Search for the cell housing the specified text and yield its (x, y) center coordinate. 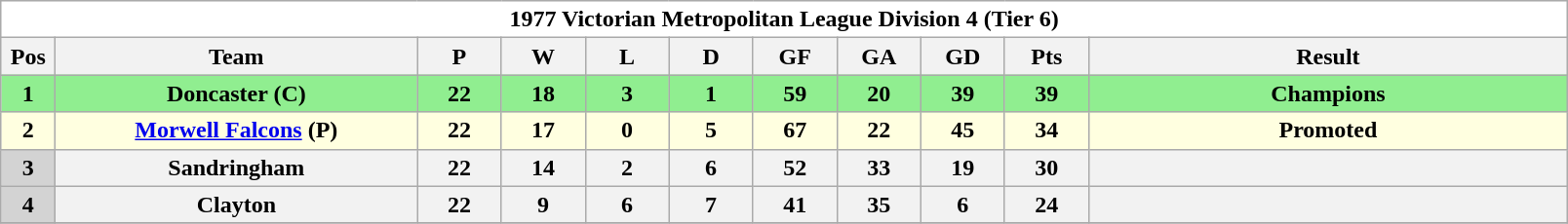
30 (1046, 168)
Promoted (1328, 131)
33 (879, 168)
24 (1046, 205)
GA (879, 56)
34 (1046, 131)
Champions (1328, 93)
D (711, 56)
L (627, 56)
52 (795, 168)
7 (711, 205)
P (459, 56)
Pos (28, 56)
18 (543, 93)
1977 Victorian Metropolitan League Division 4 (Tier 6) (784, 19)
41 (795, 205)
9 (543, 205)
Pts (1046, 56)
Sandringham (236, 168)
20 (879, 93)
W (543, 56)
4 (28, 205)
67 (795, 131)
5 (711, 131)
59 (795, 93)
19 (962, 168)
Morwell Falcons (P) (236, 131)
45 (962, 131)
GF (795, 56)
17 (543, 131)
14 (543, 168)
Clayton (236, 205)
0 (627, 131)
35 (879, 205)
Doncaster (C) (236, 93)
Team (236, 56)
Result (1328, 56)
GD (962, 56)
